For the text-containing cell, return its midpoint in [x, y] coordinate format. 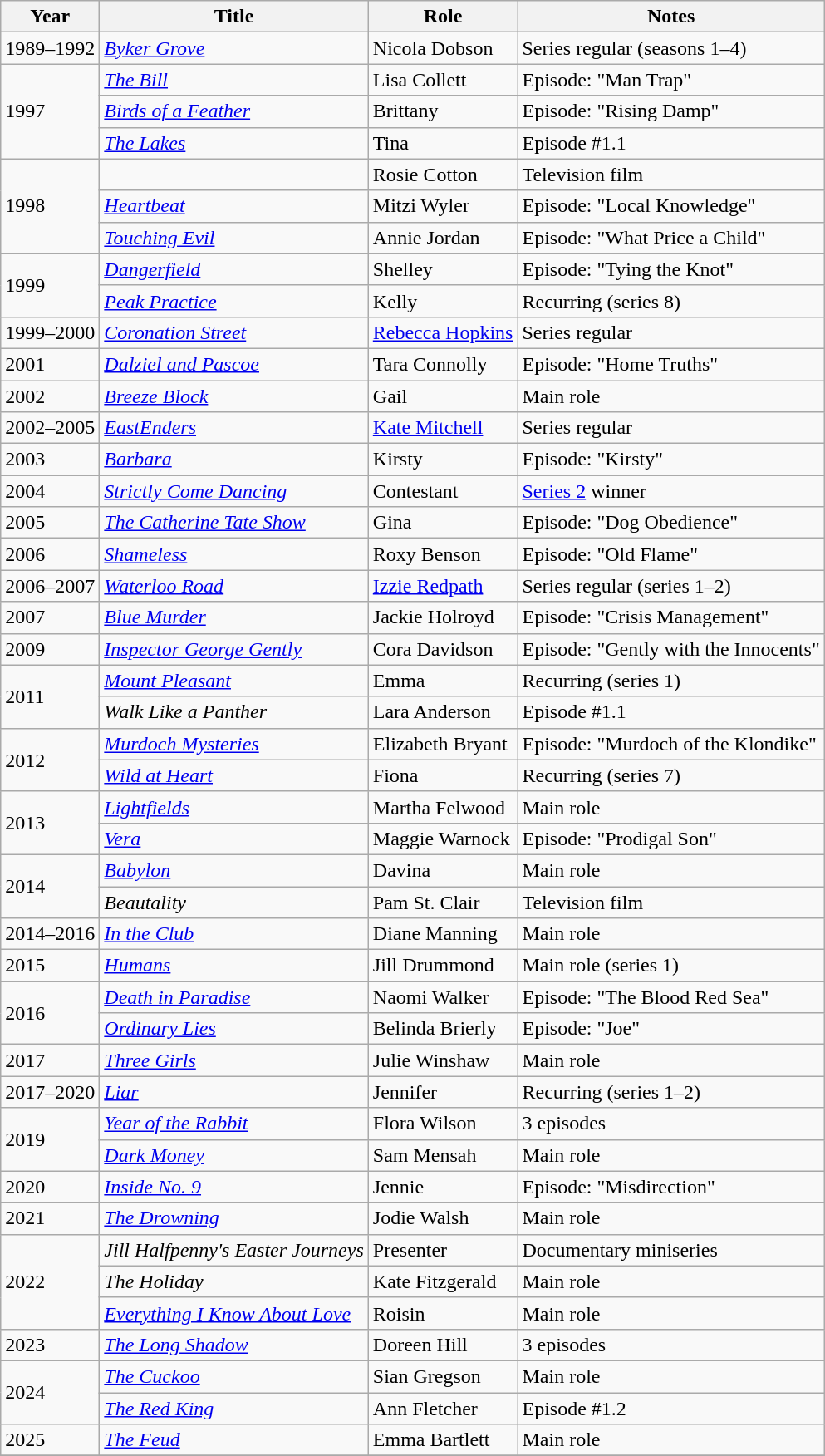
Beautality [234, 902]
Breeze Block [234, 396]
Episode: "Joe" [671, 1029]
Pam St. Clair [443, 902]
Episode: "Man Trap" [671, 80]
Liar [234, 1092]
Episode: "Local Knowledge" [671, 206]
Fiona [443, 775]
Kate Mitchell [443, 428]
Episode: "Home Truths" [671, 364]
Dalziel and Pascoe [234, 364]
2019 [50, 1139]
Ann Fletcher [443, 1409]
The Red King [234, 1409]
Episode: "Prodigal Son" [671, 839]
2014 [50, 886]
2016 [50, 1013]
EastEnders [234, 428]
Documentary miniseries [671, 1250]
Blue Murder [234, 617]
1999–2000 [50, 332]
Mitzi Wyler [443, 206]
1997 [50, 111]
2007 [50, 617]
Dark Money [234, 1155]
Walk Like a Panther [234, 712]
Vera [234, 839]
2003 [50, 460]
Inside No. 9 [234, 1187]
2002 [50, 396]
Izzie Redpath [443, 586]
Tina [443, 143]
Episode: "Dog Obedience" [671, 523]
Episode #1.2 [671, 1409]
Kate Fitzgerald [443, 1281]
Recurring (series 8) [671, 301]
Diane Manning [443, 934]
2015 [50, 966]
2024 [50, 1392]
Peak Practice [234, 301]
Shelley [443, 269]
Lara Anderson [443, 712]
Series 2 winner [671, 491]
Julie Winshaw [443, 1060]
Episode: "Misdirection" [671, 1187]
Murdoch Mysteries [234, 744]
Jennie [443, 1187]
Recurring (series 7) [671, 775]
Birds of a Feather [234, 111]
Series regular (seasons 1–4) [671, 48]
Sian Gregson [443, 1376]
Lightfields [234, 807]
Strictly Come Dancing [234, 491]
2009 [50, 649]
Year [50, 17]
Brittany [443, 111]
Doreen Hill [443, 1345]
Barbara [234, 460]
Belinda Brierly [443, 1029]
Touching Evil [234, 238]
Kelly [443, 301]
The Feud [234, 1440]
Episode: "Gently with the Innocents" [671, 649]
Jill Halfpenny's Easter Journeys [234, 1250]
Episode: "Old Flame" [671, 554]
1998 [50, 206]
2004 [50, 491]
2005 [50, 523]
Jodie Walsh [443, 1218]
Episode: "Kirsty" [671, 460]
Presenter [443, 1250]
Episode: "Murdoch of the Klondike" [671, 744]
2023 [50, 1345]
2006 [50, 554]
Gail [443, 396]
Babylon [234, 870]
2021 [50, 1218]
Death in Paradise [234, 997]
Humans [234, 966]
Jackie Holroyd [443, 617]
Rosie Cotton [443, 175]
Contestant [443, 491]
Elizabeth Bryant [443, 744]
1989–1992 [50, 48]
Kirsty [443, 460]
2002–2005 [50, 428]
Jill Drummond [443, 966]
Series regular (series 1–2) [671, 586]
The Catherine Tate Show [234, 523]
Maggie Warnock [443, 839]
Cora Davidson [443, 649]
Year of the Rabbit [234, 1124]
Emma [443, 681]
Inspector George Gently [234, 649]
2017–2020 [50, 1092]
The Drowning [234, 1218]
Recurring (series 1) [671, 681]
Main role (series 1) [671, 966]
Three Girls [234, 1060]
The Holiday [234, 1281]
Episode: "What Price a Child" [671, 238]
Davina [443, 870]
Dangerfield [234, 269]
The Bill [234, 80]
Gina [443, 523]
Shameless [234, 554]
Roxy Benson [443, 554]
Lisa Collett [443, 80]
Episode: "The Blood Red Sea" [671, 997]
Annie Jordan [443, 238]
Coronation Street [234, 332]
2020 [50, 1187]
Wild at Heart [234, 775]
Everything I Know About Love [234, 1313]
Naomi Walker [443, 997]
Role [443, 17]
The Lakes [234, 143]
2011 [50, 696]
2013 [50, 823]
2006–2007 [50, 586]
Emma Bartlett [443, 1440]
Sam Mensah [443, 1155]
Waterloo Road [234, 586]
Byker Grove [234, 48]
Roisin [443, 1313]
2012 [50, 760]
Jennifer [443, 1092]
Nicola Dobson [443, 48]
2017 [50, 1060]
Recurring (series 1–2) [671, 1092]
Heartbeat [234, 206]
Rebecca Hopkins [443, 332]
Martha Felwood [443, 807]
Mount Pleasant [234, 681]
Ordinary Lies [234, 1029]
Episode: "Tying the Knot" [671, 269]
2001 [50, 364]
Notes [671, 17]
2022 [50, 1281]
Episode: "Rising Damp" [671, 111]
In the Club [234, 934]
2014–2016 [50, 934]
The Long Shadow [234, 1345]
Title [234, 17]
2025 [50, 1440]
Flora Wilson [443, 1124]
Episode: "Crisis Management" [671, 617]
Tara Connolly [443, 364]
The Cuckoo [234, 1376]
1999 [50, 285]
